Identify which cell holds the provided text, then report its (x, y) central coordinate. 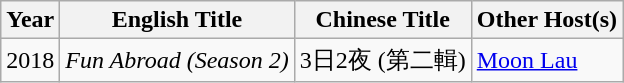
Moon Lau (546, 60)
English Title (177, 20)
2018 (30, 60)
Year (30, 20)
Other Host(s) (546, 20)
3日2夜 (第二輯) (382, 60)
Chinese Title (382, 20)
Fun Abroad (Season 2) (177, 60)
